Locate the cell with the specified text and output its [X, Y] center coordinate. 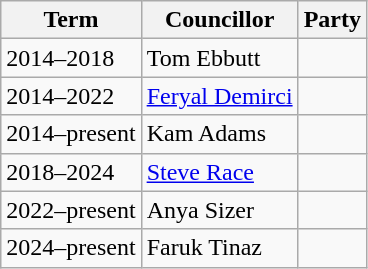
Councillor [220, 20]
Tom Ebbutt [220, 58]
2022–present [71, 210]
Feryal Demirci [220, 96]
Anya Sizer [220, 210]
2014–2018 [71, 58]
2014–2022 [71, 96]
Kam Adams [220, 134]
2018–2024 [71, 172]
Term [71, 20]
2014–present [71, 134]
2024–present [71, 248]
Faruk Tinaz [220, 248]
Party [332, 20]
Steve Race [220, 172]
